Identify which cell holds the provided text, then report its [x, y] central coordinate. 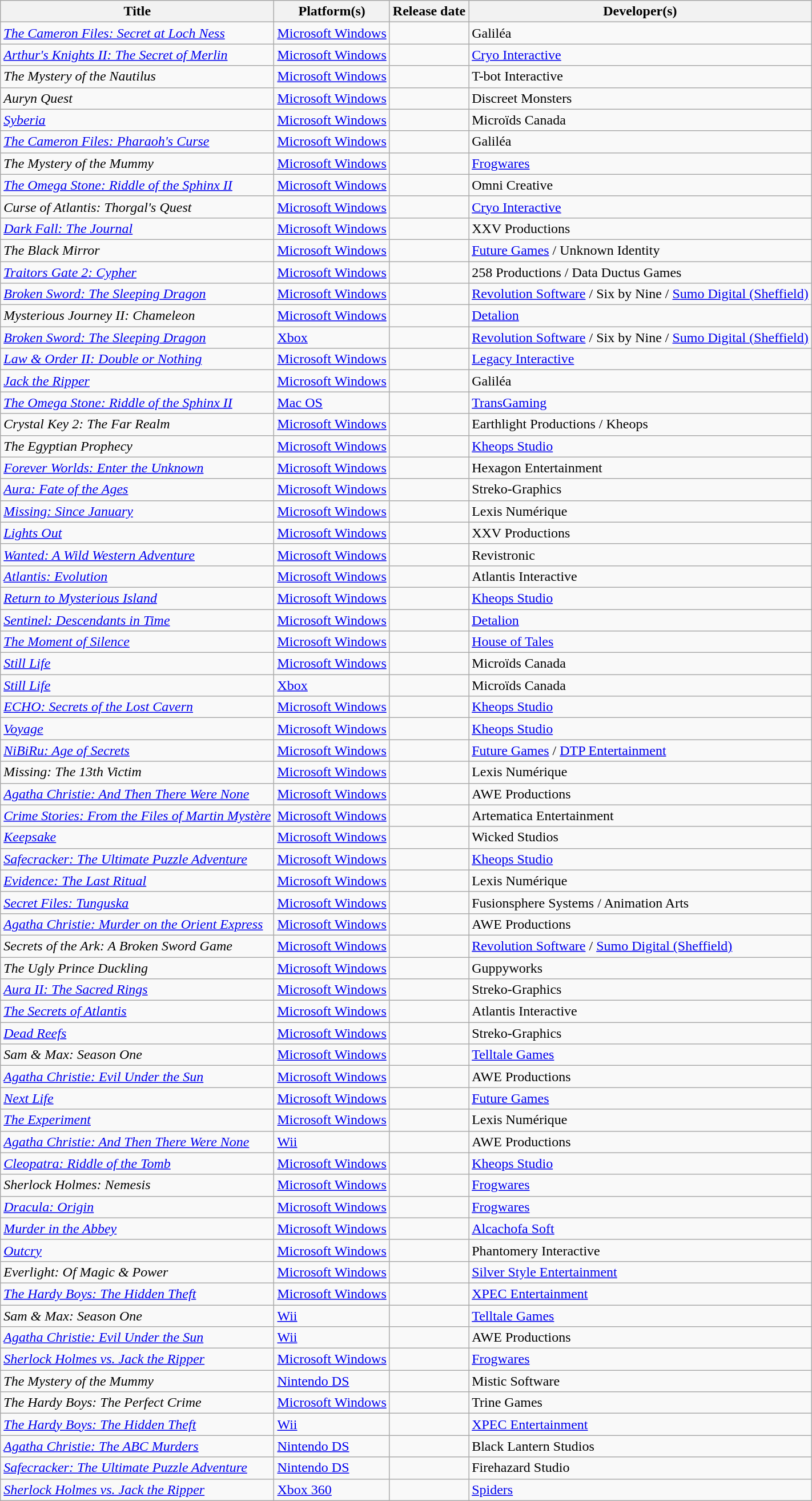
T-bot Interactive [641, 77]
Crime Stories: From the Files of Martin Mystère [137, 816]
Legacy Interactive [641, 359]
Wanted: A Wild Western Adventure [137, 555]
The Cameron Files: Secret at Loch Ness [137, 33]
258 Productions / Data Ductus Games [641, 272]
Arthur's Knights II: The Secret of Merlin [137, 55]
Dracula: Origin [137, 1207]
The Moment of Silence [137, 642]
Return to Mysterious Island [137, 598]
Lights Out [137, 533]
Evidence: The Last Ritual [137, 881]
Secrets of the Ark: A Broken Sword Game [137, 946]
Atlantis: Evolution [137, 576]
Agatha Christie: The ABC Murders [137, 1446]
Future Games / DTP Entertainment [641, 750]
Law & Order II: Double or Nothing [137, 359]
Sentinel: Descendants in Time [137, 620]
Black Lantern Studios [641, 1446]
Wicked Studios [641, 837]
Platform(s) [332, 11]
Aura: Fate of the Ages [137, 489]
Future Games [641, 1098]
Release date [429, 11]
The Ugly Prince Duckling [137, 968]
Future Games / Unknown Identity [641, 250]
ECHO: Secrets of the Lost Cavern [137, 707]
Syberia [137, 120]
Mistic Software [641, 1381]
Dead Reefs [137, 1033]
Mac OS [332, 403]
Spiders [641, 1490]
Agatha Christie: Murder on the Orient Express [137, 924]
Dark Fall: The Journal [137, 228]
Cleopatra: Riddle of the Tomb [137, 1163]
Aura II: The Sacred Rings [137, 990]
The Mystery of the Nautilus [137, 77]
The Secrets of Atlantis [137, 1012]
Mysterious Journey II: Chameleon [137, 316]
NiBiRu: Age of Secrets [137, 750]
Discreet Monsters [641, 98]
Voyage [137, 729]
Omni Creative [641, 185]
Silver Style Entertainment [641, 1272]
The Hardy Boys: The Perfect Crime [137, 1403]
Sherlock Holmes: Nemesis [137, 1185]
Revistronic [641, 555]
Xbox 360 [332, 1490]
Developer(s) [641, 11]
Traitors Gate 2: Cypher [137, 272]
Revolution Software / Sumo Digital (Sheffield) [641, 946]
Auryn Quest [137, 98]
Crystal Key 2: The Far Realm [137, 424]
Jack the Ripper [137, 381]
Missing: Since January [137, 511]
Outcry [137, 1250]
TransGaming [641, 403]
The Black Mirror [137, 250]
Guppyworks [641, 968]
Everlight: Of Magic & Power [137, 1272]
The Egyptian Prophecy [137, 446]
Curse of Atlantis: Thorgal's Quest [137, 207]
The Experiment [137, 1120]
Phantomery Interactive [641, 1250]
Forever Worlds: Enter the Unknown [137, 468]
Missing: The 13th Victim [137, 772]
Next Life [137, 1098]
Hexagon Entertainment [641, 468]
Firehazard Studio [641, 1468]
The Cameron Files: Pharaoh's Curse [137, 142]
Secret Files: Tunguska [137, 902]
Trine Games [641, 1403]
Fusionsphere Systems / Animation Arts [641, 902]
Artematica Entertainment [641, 816]
Murder in the Abbey [137, 1229]
Alcachofa Soft [641, 1229]
Title [137, 11]
House of Tales [641, 642]
Keepsake [137, 837]
Earthlight Productions / Kheops [641, 424]
